For the text-containing cell, return its midpoint in [x, y] coordinate format. 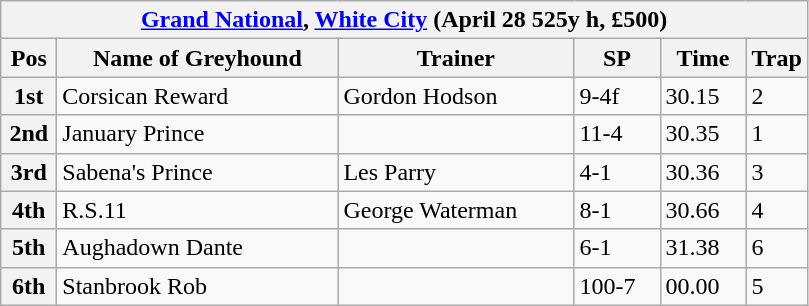
30.36 [703, 172]
Trainer [456, 58]
4th [29, 210]
Sabena's Prince [198, 172]
30.15 [703, 96]
Time [703, 58]
Grand National, White City (April 28 525y h, £500) [404, 20]
Name of Greyhound [198, 58]
6 [776, 248]
6th [29, 286]
Pos [29, 58]
Stanbrook Rob [198, 286]
11-4 [617, 134]
1 [776, 134]
SP [617, 58]
2nd [29, 134]
4-1 [617, 172]
Trap [776, 58]
100-7 [617, 286]
Gordon Hodson [456, 96]
1st [29, 96]
30.35 [703, 134]
6-1 [617, 248]
3 [776, 172]
9-4f [617, 96]
R.S.11 [198, 210]
8-1 [617, 210]
3rd [29, 172]
Les Parry [456, 172]
Aughadown Dante [198, 248]
30.66 [703, 210]
5th [29, 248]
Corsican Reward [198, 96]
2 [776, 96]
George Waterman [456, 210]
00.00 [703, 286]
5 [776, 286]
January Prince [198, 134]
4 [776, 210]
31.38 [703, 248]
